Scan for the cell matching the given text and deliver its [x, y] coordinate at center. 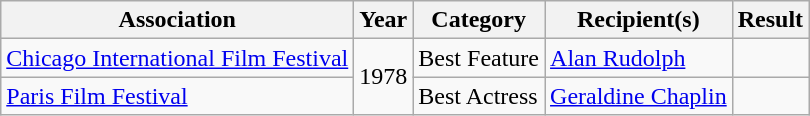
Recipient(s) [639, 20]
Geraldine Chaplin [639, 96]
Association [178, 20]
Chicago International Film Festival [178, 58]
Alan Rudolph [639, 58]
1978 [384, 77]
Paris Film Festival [178, 96]
Result [770, 20]
Year [384, 20]
Best Feature [479, 58]
Best Actress [479, 96]
Category [479, 20]
